Provide the [x, y] coordinate of the cell's center where the given text is located.  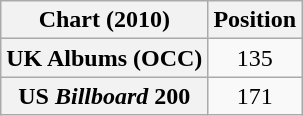
171 [255, 96]
Chart (2010) [104, 20]
135 [255, 58]
UK Albums (OCC) [104, 58]
US Billboard 200 [104, 96]
Position [255, 20]
